Determine the (X, Y) coordinate at the center of the cell enclosing the given text.  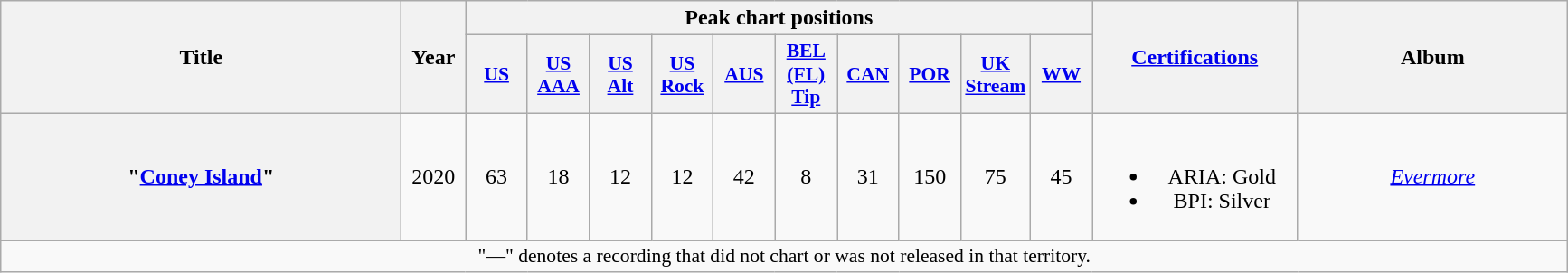
75 (995, 176)
WW (1061, 74)
8 (806, 176)
2020 (434, 176)
USAlt (620, 74)
63 (496, 176)
AUS (744, 74)
18 (558, 176)
Title (201, 58)
POR (930, 74)
42 (744, 176)
150 (930, 176)
"Coney Island" (201, 176)
US (496, 74)
31 (868, 176)
ARIA: GoldBPI: Silver (1195, 176)
US Rock (682, 74)
45 (1061, 176)
Album (1432, 58)
USAAA (558, 74)
UKStream (995, 74)
BEL(FL)Tip (806, 74)
Year (434, 58)
Peak chart positions (779, 18)
CAN (868, 74)
Evermore (1432, 176)
"—" denotes a recording that did not chart or was not released in that territory. (785, 257)
Certifications (1195, 58)
